Output the [x, y] coordinate of the center of the cell containing the given text.  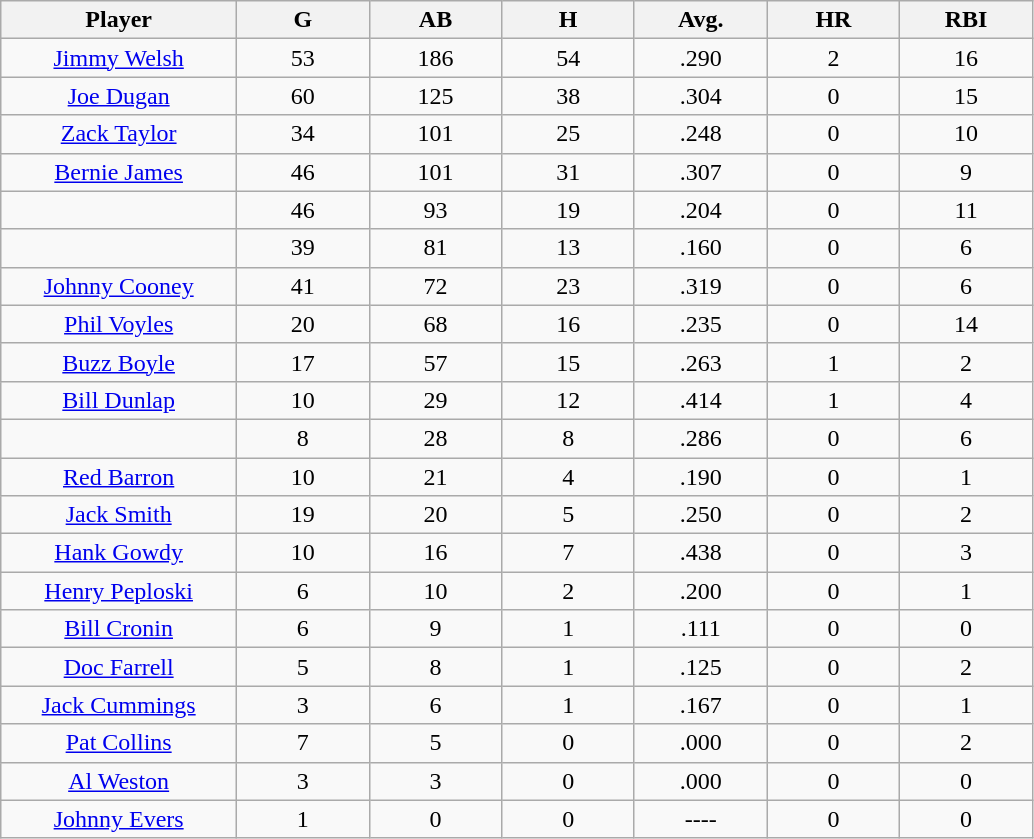
.190 [700, 477]
.125 [700, 667]
60 [304, 96]
53 [304, 58]
17 [304, 362]
14 [966, 324]
G [304, 20]
---- [700, 819]
HR [834, 20]
Phil Voyles [119, 324]
.307 [700, 172]
81 [436, 248]
31 [568, 172]
13 [568, 248]
Avg. [700, 20]
.235 [700, 324]
93 [436, 210]
Henry Peploski [119, 591]
.250 [700, 515]
11 [966, 210]
39 [304, 248]
Red Barron [119, 477]
Hank Gowdy [119, 553]
23 [568, 286]
Jack Smith [119, 515]
.319 [700, 286]
Bill Cronin [119, 629]
.111 [700, 629]
125 [436, 96]
.263 [700, 362]
28 [436, 438]
41 [304, 286]
AB [436, 20]
.248 [700, 134]
25 [568, 134]
.204 [700, 210]
54 [568, 58]
38 [568, 96]
Buzz Boyle [119, 362]
Player [119, 20]
29 [436, 400]
.160 [700, 248]
72 [436, 286]
Jimmy Welsh [119, 58]
186 [436, 58]
.414 [700, 400]
RBI [966, 20]
12 [568, 400]
68 [436, 324]
H [568, 20]
Zack Taylor [119, 134]
Pat Collins [119, 743]
Bill Dunlap [119, 400]
Bernie James [119, 172]
.167 [700, 705]
Jack Cummings [119, 705]
57 [436, 362]
.438 [700, 553]
Johnny Cooney [119, 286]
Joe Dugan [119, 96]
.304 [700, 96]
.286 [700, 438]
34 [304, 134]
Doc Farrell [119, 667]
.200 [700, 591]
Al Weston [119, 781]
21 [436, 477]
Johnny Evers [119, 819]
.290 [700, 58]
